Provide the [X, Y] coordinate of the cell's center where the given text is located.  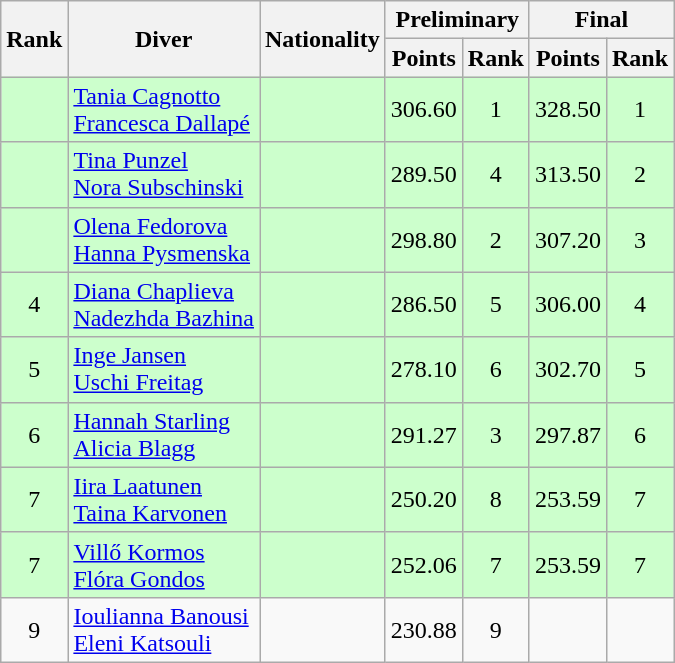
230.88 [424, 630]
Iira LaatunenTaina Karvonen [164, 500]
297.87 [568, 434]
Tina PunzelNora Subschinski [164, 174]
302.70 [568, 370]
306.60 [424, 110]
Ioulianna BanousiEleni Katsouli [164, 630]
Nationality [323, 39]
328.50 [568, 110]
291.27 [424, 434]
298.80 [424, 240]
306.00 [568, 304]
307.20 [568, 240]
8 [496, 500]
Diana ChaplievaNadezhda Bazhina [164, 304]
Tania CagnottoFrancesca Dallapé [164, 110]
252.06 [424, 564]
289.50 [424, 174]
286.50 [424, 304]
Diver [164, 39]
Villő KormosFlóra Gondos [164, 564]
Final [601, 20]
313.50 [568, 174]
Preliminary [457, 20]
Inge JansenUschi Freitag [164, 370]
Olena FedorovaHanna Pysmenska [164, 240]
Hannah StarlingAlicia Blagg [164, 434]
250.20 [424, 500]
278.10 [424, 370]
